Capture the cell that displays the provided text and extract its (x, y) central coordinate. 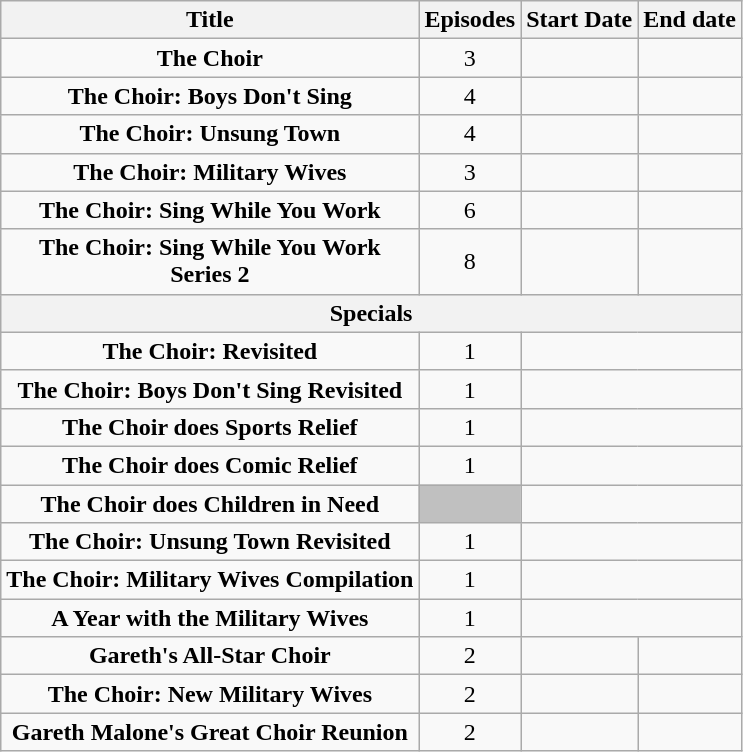
The Choir: Military Wives (210, 172)
The Choir: Unsung Town Revisited (210, 542)
End date (690, 20)
Episodes (470, 20)
The Choir (210, 58)
The Choir: Sing While You WorkSeries 2 (210, 262)
A Year with the Military Wives (210, 618)
The Choir: Military Wives Compilation (210, 580)
The Choir: Revisited (210, 351)
Gareth Malone's Great Choir Reunion (210, 732)
6 (470, 210)
Specials (372, 313)
8 (470, 262)
The Choir does Children in Need (210, 503)
Start Date (580, 20)
Title (210, 20)
The Choir does Sports Relief (210, 427)
The Choir: Sing While You Work (210, 210)
The Choir: Boys Don't Sing Revisited (210, 389)
Gareth's All-Star Choir (210, 656)
The Choir: Unsung Town (210, 134)
The Choir does Comic Relief (210, 465)
The Choir: New Military Wives (210, 694)
The Choir: Boys Don't Sing (210, 96)
